From the cell containing the given text, extract its center point as [x, y] coordinate. 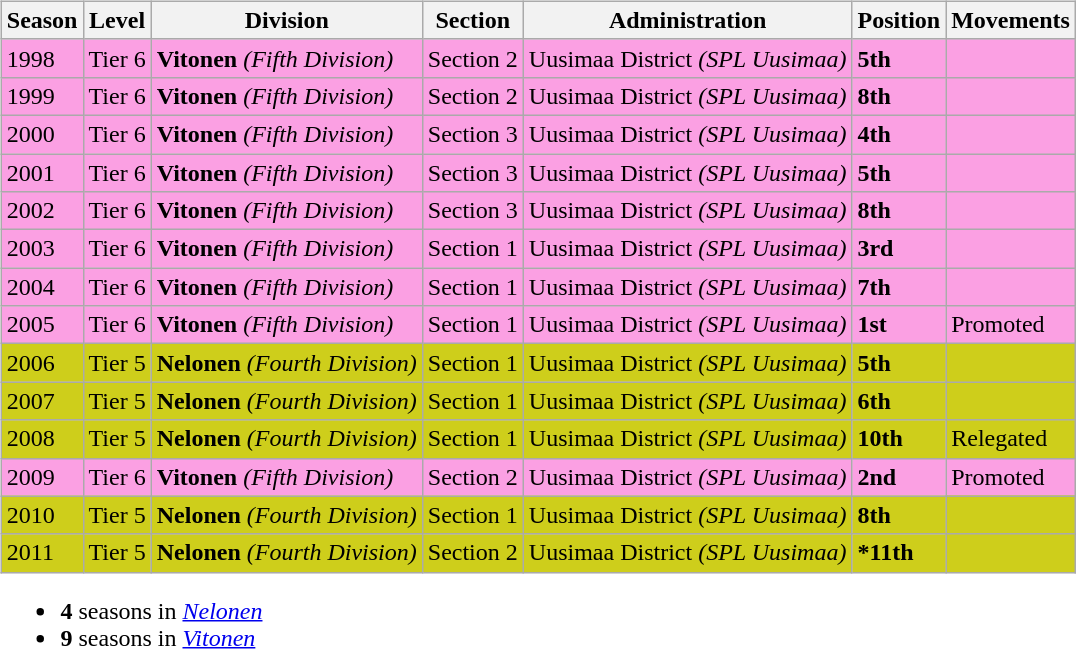
10th [899, 439]
*11th [899, 553]
Position [899, 20]
2005 [42, 325]
2008 [42, 439]
1st [899, 325]
2011 [42, 553]
Relegated [1011, 439]
2007 [42, 401]
2nd [899, 477]
2010 [42, 515]
Movements [1011, 20]
1999 [42, 96]
2009 [42, 477]
2006 [42, 363]
1998 [42, 58]
Administration [688, 20]
2004 [42, 287]
2000 [42, 134]
7th [899, 287]
Section [472, 20]
2001 [42, 173]
Level [117, 20]
Season [42, 20]
2002 [42, 211]
2003 [42, 249]
Division [286, 20]
4th [899, 134]
3rd [899, 249]
6th [899, 401]
